Find where the given text appears and provide that cell's center as [X, Y] coordinate. 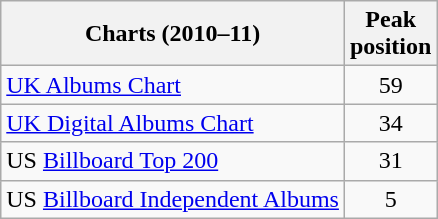
31 [390, 161]
US Billboard Independent Albums [173, 199]
5 [390, 199]
Charts (2010–11) [173, 34]
UK Digital Albums Chart [173, 123]
59 [390, 85]
34 [390, 123]
US Billboard Top 200 [173, 161]
UK Albums Chart [173, 85]
Peakposition [390, 34]
